For the text-containing cell, return its midpoint in [x, y] coordinate format. 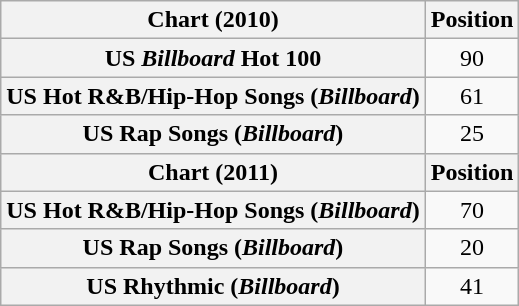
20 [472, 248]
Chart (2011) [213, 172]
US Rhythmic (Billboard) [213, 286]
41 [472, 286]
70 [472, 210]
US Billboard Hot 100 [213, 58]
61 [472, 96]
Chart (2010) [213, 20]
25 [472, 134]
90 [472, 58]
